Detect which cell encompasses the target text, then output its (X, Y) center coordinate. 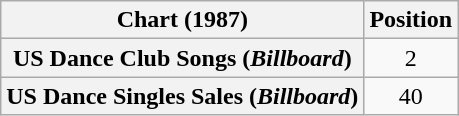
40 (411, 96)
Chart (1987) (182, 20)
Position (411, 20)
US Dance Club Songs (Billboard) (182, 58)
US Dance Singles Sales (Billboard) (182, 96)
2 (411, 58)
